For the text-containing cell, return its midpoint in (x, y) coordinate format. 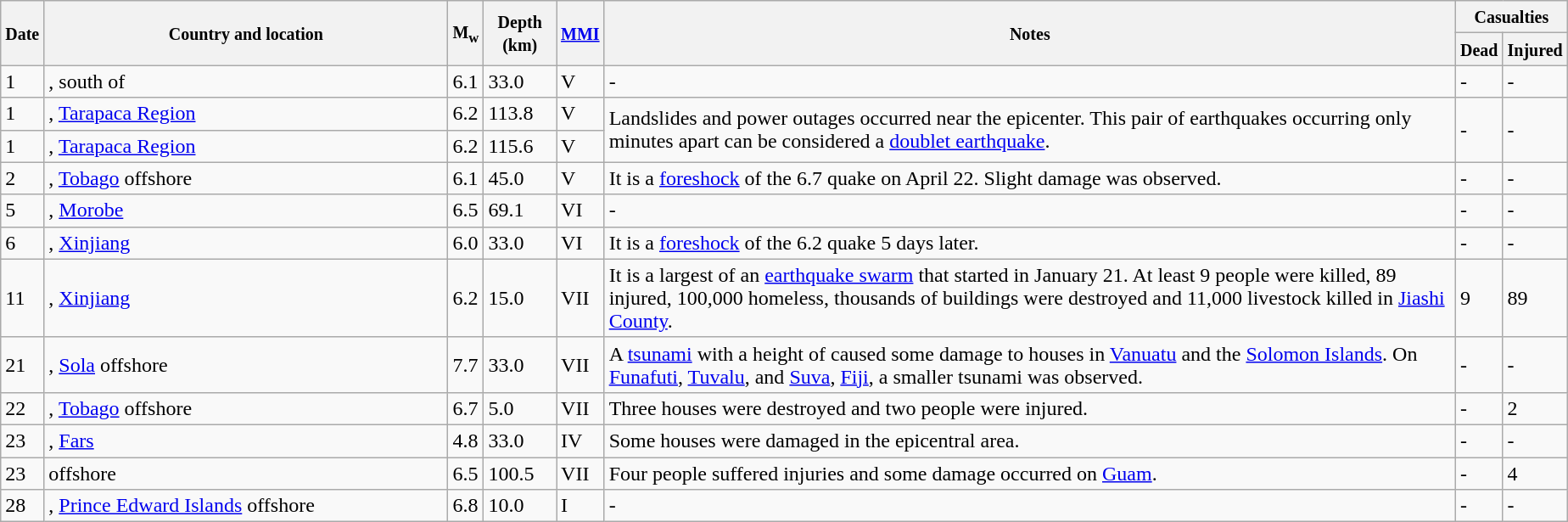
Mw (466, 33)
113.8 (520, 114)
Injured (1535, 49)
It is a foreshock of the 6.2 quake 5 days later. (1030, 243)
89 (1535, 298)
9 (1479, 298)
Some houses were damaged in the epicentral area. (1030, 441)
6.8 (466, 506)
offshore (246, 473)
28 (22, 506)
6 (22, 243)
45.0 (520, 178)
6.0 (466, 243)
4 (1535, 473)
69.1 (520, 210)
100.5 (520, 473)
5.0 (520, 408)
, south of (246, 81)
Dead (1479, 49)
It is a foreshock of the 6.7 quake on April 22. Slight damage was observed. (1030, 178)
4.8 (466, 441)
, Morobe (246, 210)
Country and location (246, 33)
, Fars (246, 441)
Notes (1030, 33)
Four people suffered injuries and some damage occurred on Guam. (1030, 473)
115.6 (520, 146)
Three houses were destroyed and two people were injured. (1030, 408)
5 (22, 210)
Casualties (1511, 17)
11 (22, 298)
6.7 (466, 408)
10.0 (520, 506)
15.0 (520, 298)
, Prince Edward Islands offshore (246, 506)
I (580, 506)
21 (22, 365)
, Sola offshore (246, 365)
MMI (580, 33)
Date (22, 33)
7.7 (466, 365)
Depth (km) (520, 33)
IV (580, 441)
22 (22, 408)
